Scan for the cell matching the given text and deliver its (x, y) coordinate at center. 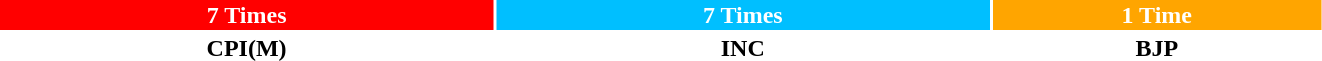
1 Time (1156, 15)
